Find where the given text appears and provide that cell's center as [X, Y] coordinate. 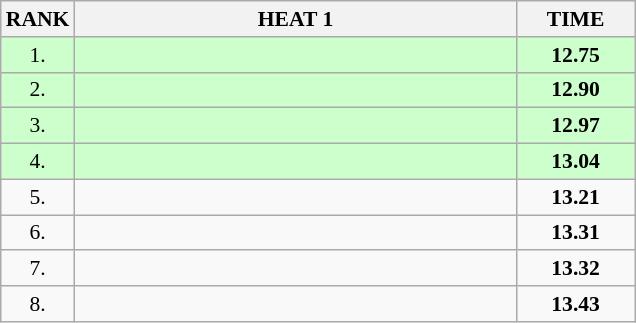
1. [38, 55]
TIME [576, 19]
4. [38, 162]
13.21 [576, 197]
2. [38, 90]
5. [38, 197]
13.43 [576, 304]
12.97 [576, 126]
13.31 [576, 233]
HEAT 1 [295, 19]
7. [38, 269]
6. [38, 233]
RANK [38, 19]
12.75 [576, 55]
13.04 [576, 162]
3. [38, 126]
12.90 [576, 90]
8. [38, 304]
13.32 [576, 269]
